Find where the given text appears and provide that cell's center as [X, Y] coordinate. 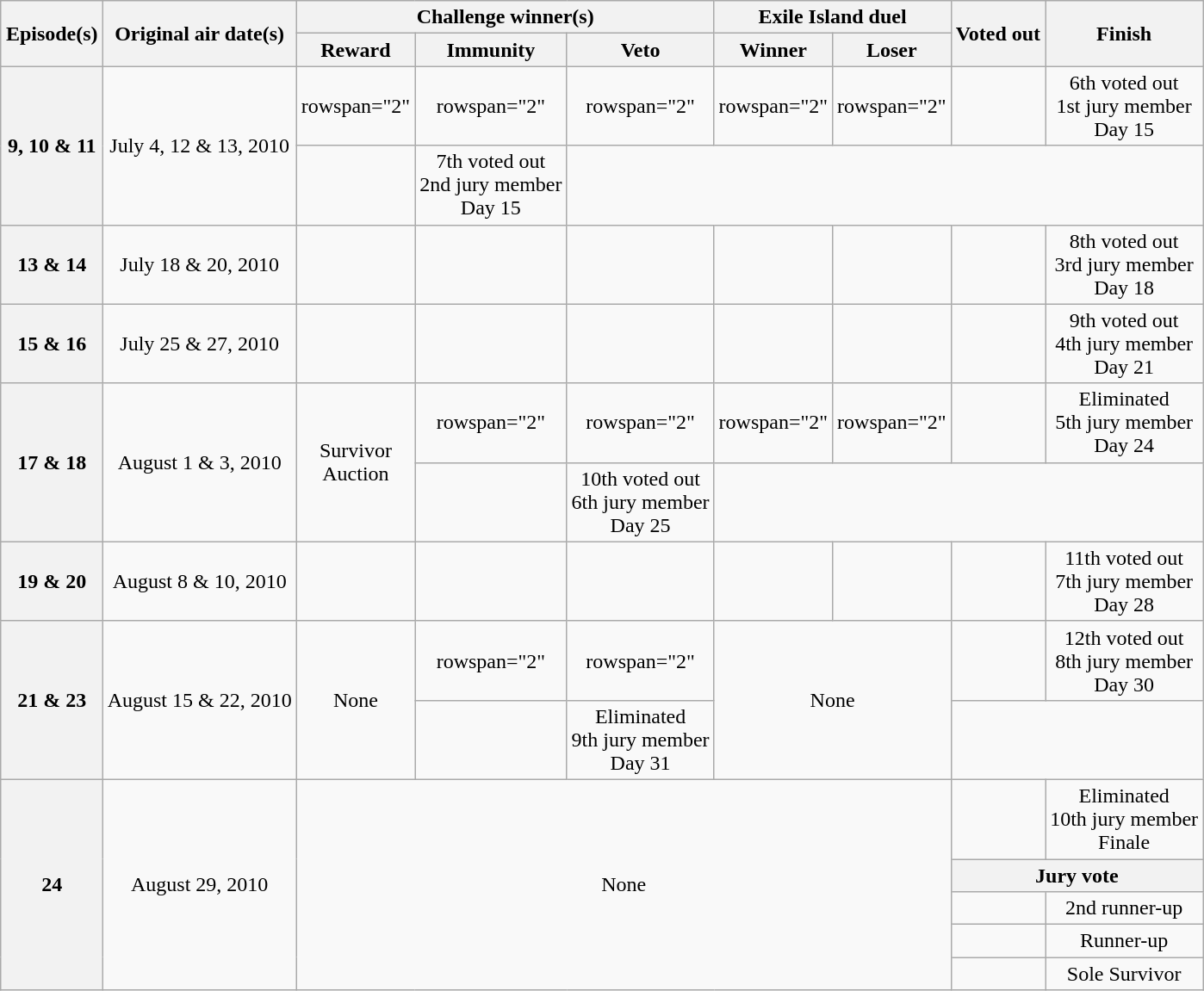
August 15 & 22, 2010 [200, 700]
2nd runner-up [1125, 908]
Eliminated10th jury memberFinale [1125, 819]
Episode(s) [52, 34]
August 29, 2010 [200, 884]
August 8 & 10, 2010 [200, 581]
Eliminated5th jury memberDay 24 [1125, 423]
Veto [641, 50]
Immunity [491, 50]
Original air date(s) [200, 34]
8th voted out3rd jury memberDay 18 [1125, 264]
13 & 14 [52, 264]
15 & 16 [52, 344]
Sole Survivor [1125, 974]
10th voted out6th jury memberDay 25 [641, 502]
7th voted out2nd jury memberDay 15 [491, 185]
Reward [356, 50]
August 1 & 3, 2010 [200, 462]
6th voted out1st jury memberDay 15 [1125, 106]
11th voted out 7th jury memberDay 28 [1125, 581]
21 & 23 [52, 700]
12th voted out 8th jury memberDay 30 [1125, 660]
Finish [1125, 34]
July 4, 12 & 13, 2010 [200, 146]
19 & 20 [52, 581]
Loser [892, 50]
Challenge winner(s) [505, 17]
9, 10 & 11 [52, 146]
9th voted out4th jury memberDay 21 [1125, 344]
Eliminated9th jury memberDay 31 [641, 740]
24 [52, 884]
July 18 & 20, 2010 [200, 264]
Winner [773, 50]
Jury vote [1077, 876]
Exile Island duel [832, 17]
Voted out [998, 34]
July 25 & 27, 2010 [200, 344]
Runner-up [1125, 941]
SurvivorAuction [356, 462]
17 & 18 [52, 462]
